Determine the (x, y) coordinate at the center of the cell enclosing the given text.  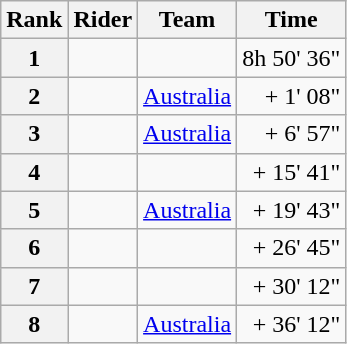
7 (34, 286)
2 (34, 96)
+ 1' 08" (292, 96)
3 (34, 134)
+ 26' 45" (292, 248)
+ 6' 57" (292, 134)
+ 30' 12" (292, 286)
+ 15' 41" (292, 172)
+ 19' 43" (292, 210)
8h 50' 36" (292, 58)
Time (292, 20)
8 (34, 324)
5 (34, 210)
Rank (34, 20)
Rider (103, 20)
+ 36' 12" (292, 324)
1 (34, 58)
Team (188, 20)
6 (34, 248)
4 (34, 172)
